Provide the (x, y) coordinate of the cell's center where the given text is located.  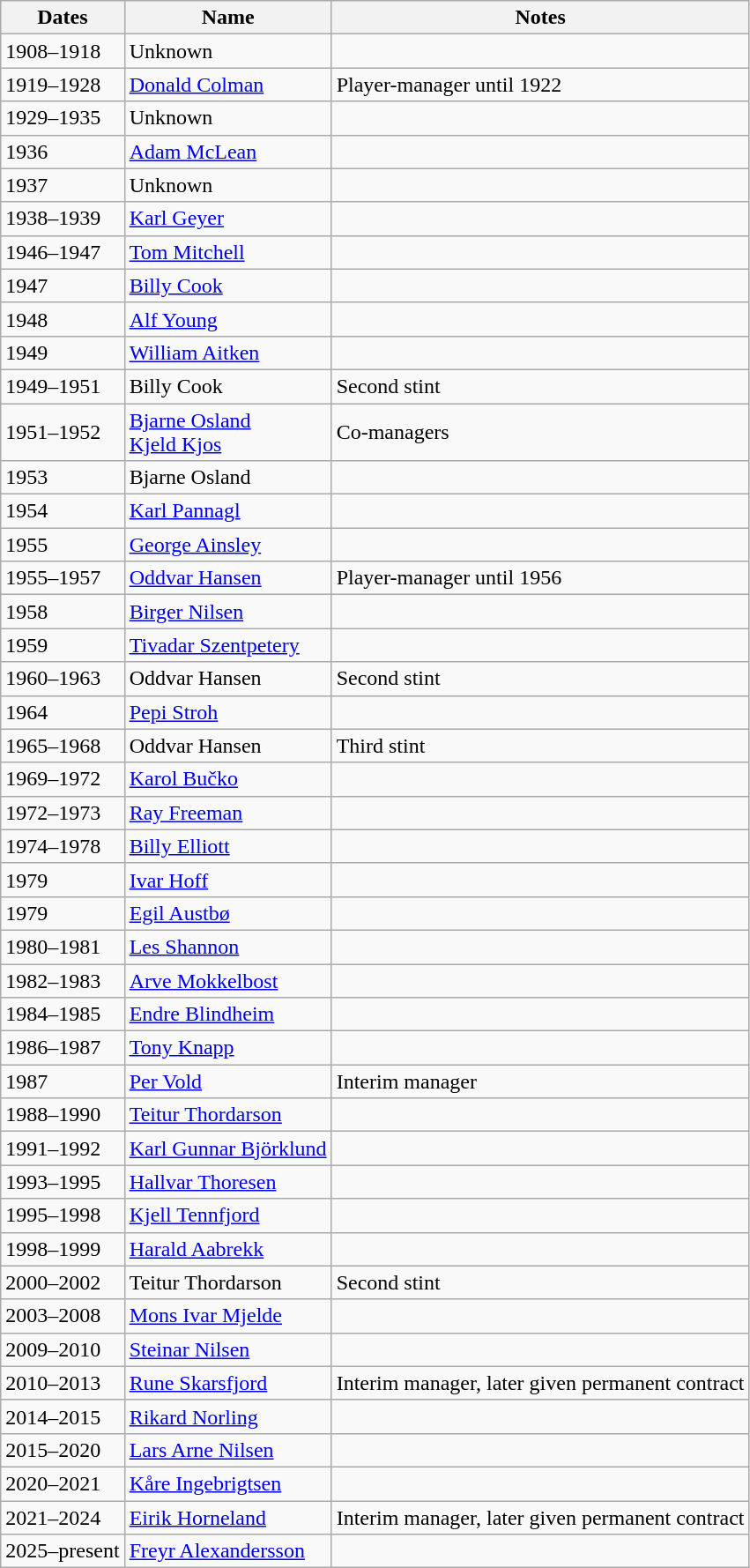
2025–present (63, 1551)
1948 (63, 319)
2020–2021 (63, 1483)
Alf Young (227, 319)
2003–2008 (63, 1316)
Mons Ivar Mjelde (227, 1316)
1972–1973 (63, 813)
Karl Geyer (227, 219)
1984–1985 (63, 1014)
1954 (63, 511)
Kjell Tennfjord (227, 1215)
Arve Mokkelbost (227, 981)
1908–1918 (63, 51)
2009–2010 (63, 1349)
Co-managers (540, 432)
1955 (63, 545)
1936 (63, 152)
Karol Bučko (227, 779)
1949–1951 (63, 386)
Notes (540, 18)
Freyr Alexandersson (227, 1551)
Birger Nilsen (227, 612)
Karl Gunnar Björklund (227, 1148)
George Ainsley (227, 545)
Eirik Horneland (227, 1517)
2014–2015 (63, 1416)
William Aitken (227, 353)
1969–1972 (63, 779)
1988–1990 (63, 1115)
Lars Arne Nilsen (227, 1450)
1965–1968 (63, 746)
Tivadar Szentpetery (227, 645)
1946–1947 (63, 252)
1958 (63, 612)
Billy Elliott (227, 846)
1995–1998 (63, 1215)
Rikard Norling (227, 1416)
1993–1995 (63, 1182)
Player-manager until 1922 (540, 85)
Donald Colman (227, 85)
Les Shannon (227, 947)
1980–1981 (63, 947)
1959 (63, 645)
1960–1963 (63, 679)
Ivar Hoff (227, 880)
1986–1987 (63, 1048)
Ray Freeman (227, 813)
Bjarne Osland Kjeld Kjos (227, 432)
Tony Knapp (227, 1048)
Bjarne Osland (227, 478)
Egil Austbø (227, 913)
1937 (63, 185)
1938–1939 (63, 219)
2010–2013 (63, 1383)
1929–1935 (63, 118)
1953 (63, 478)
1982–1983 (63, 981)
Dates (63, 18)
Endre Blindheim (227, 1014)
Harald Aabrekk (227, 1249)
1991–1992 (63, 1148)
Karl Pannagl (227, 511)
2000–2002 (63, 1282)
1919–1928 (63, 85)
1964 (63, 712)
2021–2024 (63, 1517)
Kåre Ingebrigtsen (227, 1483)
Pepi Stroh (227, 712)
1998–1999 (63, 1249)
Hallvar Thoresen (227, 1182)
Third stint (540, 746)
2015–2020 (63, 1450)
1949 (63, 353)
Steinar Nilsen (227, 1349)
1955–1957 (63, 578)
Tom Mitchell (227, 252)
Adam McLean (227, 152)
1947 (63, 286)
Player-manager until 1956 (540, 578)
Per Vold (227, 1081)
Rune Skarsfjord (227, 1383)
Interim manager (540, 1081)
1951–1952 (63, 432)
1987 (63, 1081)
Name (227, 18)
1974–1978 (63, 846)
